Extract the [x, y] coordinate from the center of the cell holding the provided text.  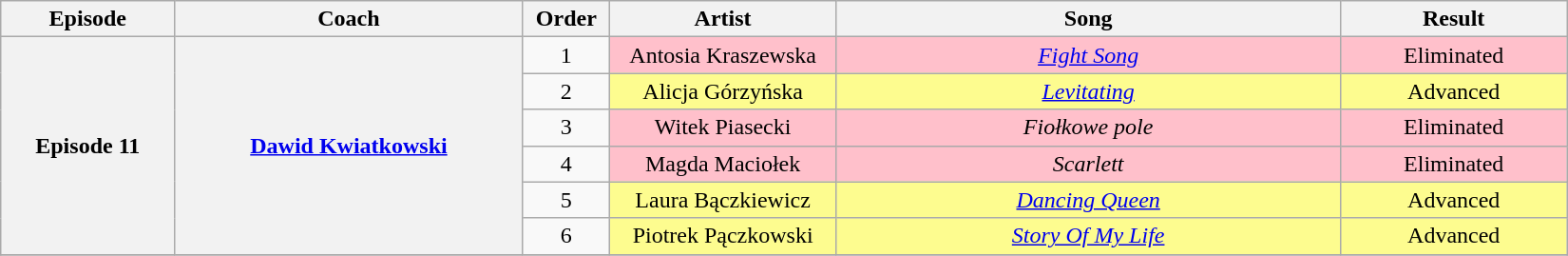
Piotrek Pączkowski [723, 236]
Levitating [1089, 91]
Episode [87, 19]
Scarlett [1089, 164]
Result [1454, 19]
Fight Song [1089, 55]
1 [566, 55]
Laura Bączkiewicz [723, 200]
3 [566, 128]
Song [1089, 19]
Artist [723, 19]
5 [566, 200]
Story Of My Life [1089, 236]
2 [566, 91]
Fiołkowe pole [1089, 128]
Magda Maciołek [723, 164]
6 [566, 236]
4 [566, 164]
Antosia Kraszewska [723, 55]
Witek Piasecki [723, 128]
Coach [349, 19]
Alicja Górzyńska [723, 91]
Episode 11 [87, 146]
Order [566, 19]
Dancing Queen [1089, 200]
Dawid Kwiatkowski [349, 146]
